Provide the (X, Y) coordinate of the cell's center where the given text is located.  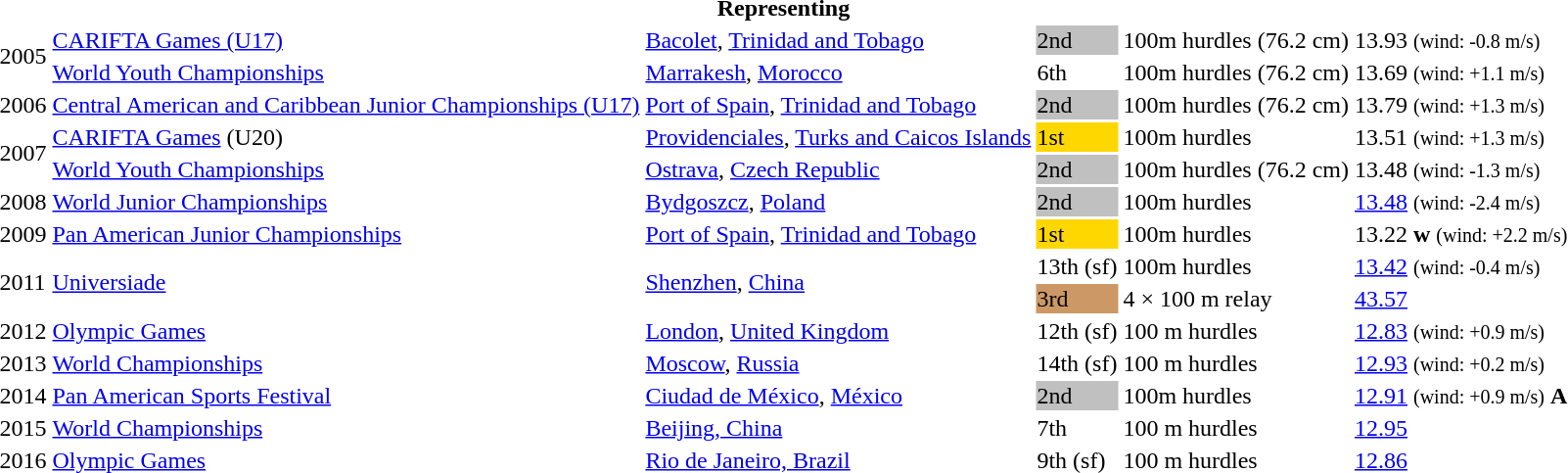
13.48 (wind: -2.4 m/s) (1460, 202)
12.93 (wind: +0.2 m/s) (1460, 363)
13.22 w (wind: +2.2 m/s) (1460, 234)
CARIFTA Games (U20) (346, 137)
Olympic Games (346, 331)
43.57 (1460, 299)
12th (sf) (1077, 331)
Universiade (346, 282)
6th (1077, 72)
13.42 (wind: -0.4 m/s) (1460, 266)
12.95 (1460, 428)
14th (sf) (1077, 363)
7th (1077, 428)
Central American and Caribbean Junior Championships (U17) (346, 105)
World Junior Championships (346, 202)
13.51 (wind: +1.3 m/s) (1460, 137)
Beijing, China (838, 428)
London, United Kingdom (838, 331)
13.48 (wind: -1.3 m/s) (1460, 169)
Marrakesh, Morocco (838, 72)
Pan American Junior Championships (346, 234)
Bydgoszcz, Poland (838, 202)
13th (sf) (1077, 266)
12.83 (wind: +0.9 m/s) (1460, 331)
13.69 (wind: +1.1 m/s) (1460, 72)
Moscow, Russia (838, 363)
4 × 100 m relay (1236, 299)
13.93 (wind: -0.8 m/s) (1460, 40)
Bacolet, Trinidad and Tobago (838, 40)
Ciudad de México, México (838, 396)
Ostrava, Czech Republic (838, 169)
Pan American Sports Festival (346, 396)
Shenzhen, China (838, 282)
13.79 (wind: +1.3 m/s) (1460, 105)
CARIFTA Games (U17) (346, 40)
Providenciales, Turks and Caicos Islands (838, 137)
12.91 (wind: +0.9 m/s) A (1460, 396)
3rd (1077, 299)
